Output the [x, y] coordinate of the center of the cell containing the given text.  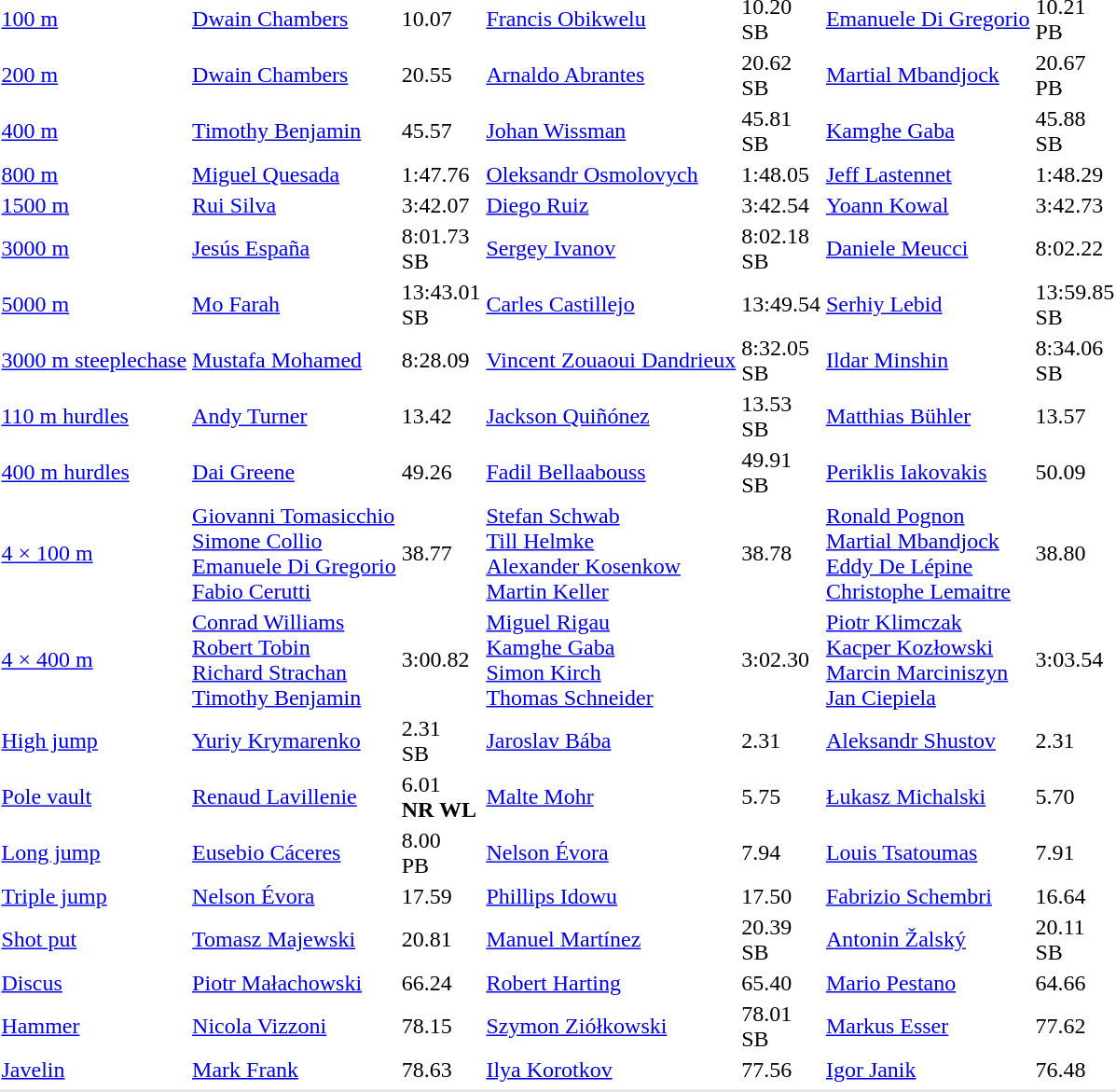
45.81SB [781, 131]
8:34.06SB [1075, 360]
Rui Silva [295, 205]
Markus Esser [928, 1026]
8:02.18SB [781, 248]
4 × 400 m [94, 660]
Phillips Idowu [612, 896]
Daniele Meucci [928, 248]
Louis Tsatoumas [928, 852]
1:47.76 [441, 174]
4 × 100 m [94, 554]
7.91 [1075, 852]
Eusebio Cáceres [295, 852]
3:00.82 [441, 660]
38.77 [441, 554]
Miguel Quesada [295, 174]
Jaroslav Bába [612, 740]
3:42.54 [781, 205]
8.00PB [441, 852]
16.64 [1075, 896]
Javelin [94, 1070]
Renaud Lavillenie [295, 796]
5000 m [94, 304]
13:49.54 [781, 304]
13.42 [441, 416]
3:03.54 [1075, 660]
Igor Janik [928, 1070]
13:59.85SB [1075, 304]
8:02.22 [1075, 248]
78.15 [441, 1026]
800 m [94, 174]
400 m [94, 131]
64.66 [1075, 983]
Aleksandr Shustov [928, 740]
Arnaldo Abrantes [612, 75]
Fadil Bellaabouss [612, 472]
Hammer [94, 1026]
Mustafa Mohamed [295, 360]
Oleksandr Osmolovych [612, 174]
Periklis Iakovakis [928, 472]
20.81 [441, 940]
3000 m steeplechase [94, 360]
Jeff Lastennet [928, 174]
8:32.05SB [781, 360]
Martial Mbandjock [928, 75]
8:01.73SB [441, 248]
Johan Wissman [612, 131]
400 m hurdles [94, 472]
Robert Harting [612, 983]
Dai Greene [295, 472]
Piotr KlimczakKacper KozłowskiMarcin MarciniszynJan Ciepiela [928, 660]
20.55 [441, 75]
Szymon Ziółkowski [612, 1026]
6.01NR WL [441, 796]
2.31SB [441, 740]
3:42.07 [441, 205]
Carles Castillejo [612, 304]
Andy Turner [295, 416]
Malte Mohr [612, 796]
Diego Ruiz [612, 205]
Yuriy Krymarenko [295, 740]
200 m [94, 75]
77.62 [1075, 1026]
20.39SB [781, 940]
110 m hurdles [94, 416]
Mo Farah [295, 304]
5.75 [781, 796]
7.94 [781, 852]
3000 m [94, 248]
Tomasz Majewski [295, 940]
Jesús España [295, 248]
1:48.29 [1075, 174]
Łukasz Michalski [928, 796]
Long jump [94, 852]
50.09 [1075, 472]
Ildar Minshin [928, 360]
Shot put [94, 940]
Sergey Ivanov [612, 248]
Stefan SchwabTill HelmkeAlexander KosenkowMartin Keller [612, 554]
Ilya Korotkov [612, 1070]
Giovanni TomasicchioSimone CollioEmanuele Di GregorioFabio Cerutti [295, 554]
13.53SB [781, 416]
78.63 [441, 1070]
13:43.01SB [441, 304]
65.40 [781, 983]
Pole vault [94, 796]
Yoann Kowal [928, 205]
Mark Frank [295, 1070]
Jackson Quiñónez [612, 416]
76.48 [1075, 1070]
5.70 [1075, 796]
3:02.30 [781, 660]
Antonin Žalský [928, 940]
3:42.73 [1075, 205]
Matthias Bühler [928, 416]
20.67PB [1075, 75]
17.59 [441, 896]
Discus [94, 983]
20.62SB [781, 75]
Manuel Martínez [612, 940]
20.11SB [1075, 940]
13.57 [1075, 416]
38.80 [1075, 554]
45.88SB [1075, 131]
Fabrizio Schembri [928, 896]
Kamghe Gaba [928, 131]
1500 m [94, 205]
Triple jump [94, 896]
Piotr Małachowski [295, 983]
Dwain Chambers [295, 75]
45.57 [441, 131]
Nicola Vizzoni [295, 1026]
38.78 [781, 554]
Timothy Benjamin [295, 131]
66.24 [441, 983]
Mario Pestano [928, 983]
Vincent Zouaoui Dandrieux [612, 360]
High jump [94, 740]
49.26 [441, 472]
Serhiy Lebid [928, 304]
8:28.09 [441, 360]
49.91SB [781, 472]
17.50 [781, 896]
Conrad WilliamsRobert TobinRichard StrachanTimothy Benjamin [295, 660]
1:48.05 [781, 174]
Miguel RigauKamghe GabaSimon Kirch Thomas Schneider [612, 660]
78.01SB [781, 1026]
Ronald PognonMartial MbandjockEddy De Lépine Christophe Lemaitre [928, 554]
77.56 [781, 1070]
